Search for the cell housing the specified text and yield its [x, y] center coordinate. 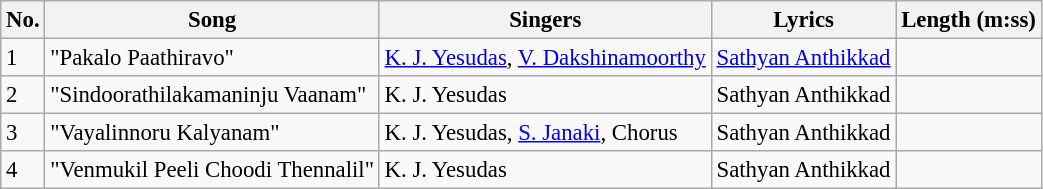
4 [23, 170]
Length (m:ss) [968, 20]
1 [23, 58]
Song [212, 20]
"Sindoorathilakamaninju Vaanam" [212, 95]
K. J. Yesudas, S. Janaki, Chorus [545, 133]
Singers [545, 20]
K. J. Yesudas, V. Dakshinamoorthy [545, 58]
"Venmukil Peeli Choodi Thennalil" [212, 170]
"Vayalinnoru Kalyanam" [212, 133]
2 [23, 95]
No. [23, 20]
3 [23, 133]
Lyrics [804, 20]
"Pakalo Paathiravo" [212, 58]
